Capture the cell that displays the provided text and extract its (x, y) central coordinate. 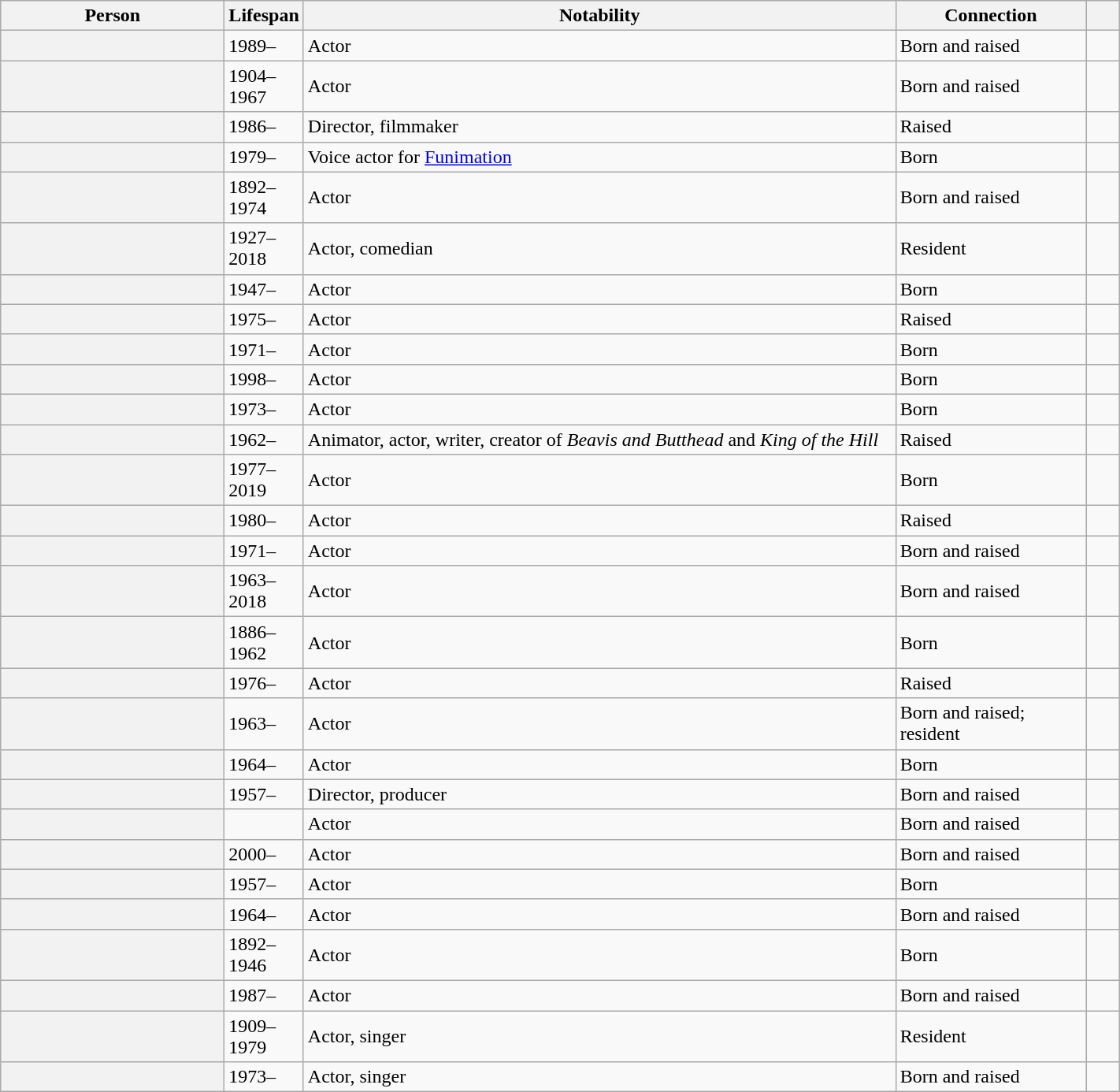
Actor, comedian (599, 249)
1989– (264, 46)
Person (113, 16)
Notability (599, 16)
1892–1974 (264, 197)
1980– (264, 521)
Voice actor for Funimation (599, 157)
1975– (264, 319)
1976– (264, 683)
1987– (264, 995)
1909–1979 (264, 1035)
1963–2018 (264, 591)
Born and raised; resident (991, 723)
1892–1946 (264, 955)
1977–2019 (264, 481)
1963– (264, 723)
1962– (264, 439)
Animator, actor, writer, creator of Beavis and Butthead and King of the Hill (599, 439)
Director, producer (599, 794)
1947– (264, 289)
Connection (991, 16)
1986– (264, 127)
1886–1962 (264, 643)
2000– (264, 854)
1904–1967 (264, 87)
Director, filmmaker (599, 127)
1927–2018 (264, 249)
1979– (264, 157)
Lifespan (264, 16)
1998– (264, 379)
